Capture the cell that displays the provided text and extract its [x, y] central coordinate. 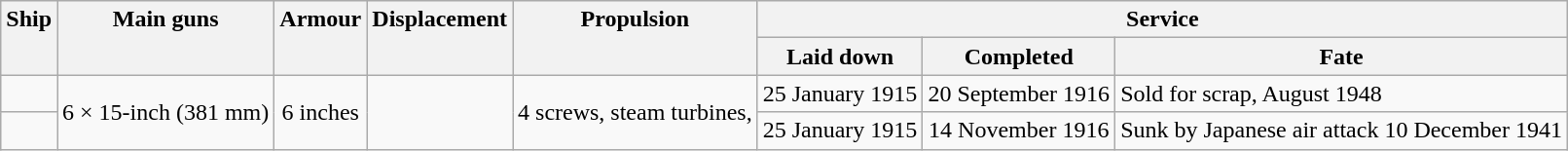
Displacement [440, 38]
4 screws, steam turbines, [636, 112]
6 inches [321, 112]
Sunk by Japanese air attack 10 December 1941 [1341, 131]
Main guns [165, 38]
Completed [1019, 57]
Ship [29, 38]
20 September 1916 [1019, 94]
Service [1162, 19]
Propulsion [636, 38]
6 × 15-inch (381 mm) [165, 112]
14 November 1916 [1019, 131]
Laid down [840, 57]
Sold for scrap, August 1948 [1341, 94]
Armour [321, 38]
Fate [1341, 57]
